Capture the cell that displays the provided text and extract its [X, Y] central coordinate. 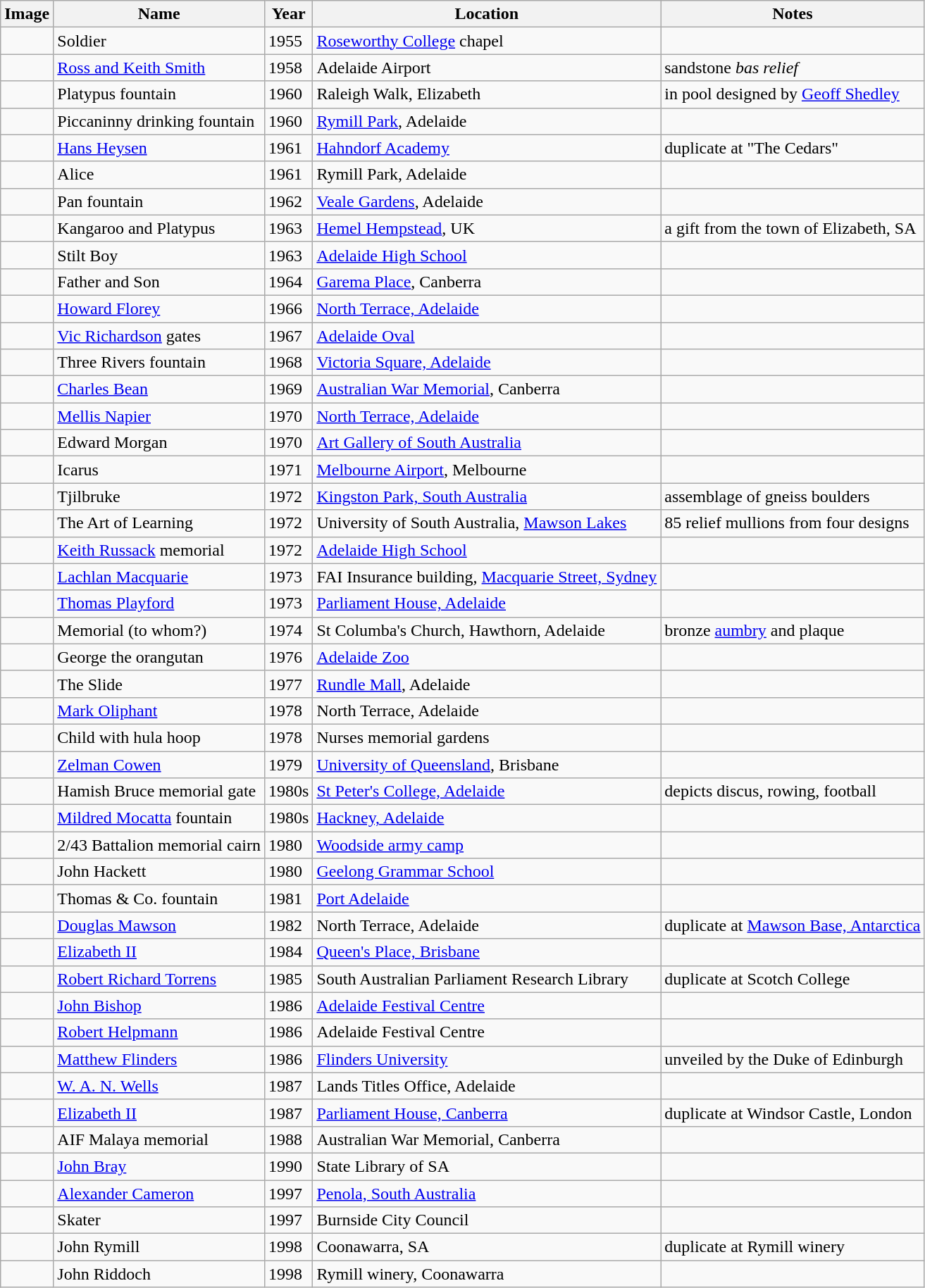
Location [487, 14]
Alice [159, 175]
Robert Helpmann [159, 1032]
John Bray [159, 1166]
1967 [288, 336]
Coonawarra, SA [487, 1247]
Name [159, 14]
in pool designed by Geoff Shedley [793, 94]
St Peter's College, Adelaide [487, 792]
Geelong Grammar School [487, 872]
depicts discus, rowing, football [793, 792]
Queen's Place, Brisbane [487, 952]
Icarus [159, 470]
1976 [288, 657]
Raleigh Walk, Elizabeth [487, 94]
Lands Titles Office, Adelaide [487, 1086]
Douglas Mawson [159, 925]
Alexander Cameron [159, 1194]
Garema Place, Canberra [487, 282]
1982 [288, 925]
1979 [288, 764]
1968 [288, 363]
Adelaide Zoo [487, 657]
Stilt Boy [159, 255]
2/43 Battalion memorial cairn [159, 845]
1985 [288, 979]
George the orangutan [159, 657]
1988 [288, 1139]
Year [288, 14]
W. A. N. Wells [159, 1086]
John Hackett [159, 872]
Kangaroo and Platypus [159, 228]
Thomas Playford [159, 604]
Mellis Napier [159, 416]
Howard Florey [159, 308]
duplicate at Mawson Base, Antarctica [793, 925]
Image [27, 14]
Vic Richardson gates [159, 336]
Notes [793, 14]
bronze aumbry and plaque [793, 630]
Victoria Square, Adelaide [487, 363]
Rundle Mall, Adelaide [487, 684]
Hahndorf Academy [487, 148]
Art Gallery of South Australia [487, 443]
Lachlan Macquarie [159, 577]
Veale Gardens, Adelaide [487, 201]
Melbourne Airport, Melbourne [487, 470]
unveiled by the Duke of Edinburgh [793, 1059]
Mark Oliphant [159, 711]
Parliament House, Canberra [487, 1113]
duplicate at Rymill winery [793, 1247]
Roseworthy College chapel [487, 41]
Penola, South Australia [487, 1194]
1958 [288, 68]
Skater [159, 1220]
duplicate at Scotch College [793, 979]
a gift from the town of Elizabeth, SA [793, 228]
1964 [288, 282]
duplicate at Windsor Castle, London [793, 1113]
1955 [288, 41]
Hamish Bruce memorial gate [159, 792]
1984 [288, 952]
Platypus fountain [159, 94]
1974 [288, 630]
sandstone bas relief [793, 68]
Three Rivers fountain [159, 363]
Parliament House, Adelaide [487, 604]
Robert Richard Torrens [159, 979]
State Library of SA [487, 1166]
Piccaninny drinking fountain [159, 121]
Nurses memorial gardens [487, 737]
1969 [288, 389]
Edward Morgan [159, 443]
Adelaide Oval [487, 336]
University of Queensland, Brisbane [487, 764]
St Columba's Church, Hawthorn, Adelaide [487, 630]
Burnside City Council [487, 1220]
Father and Son [159, 282]
duplicate at "The Cedars" [793, 148]
John Bishop [159, 1006]
Port Adelaide [487, 899]
Woodside army camp [487, 845]
South Australian Parliament Research Library [487, 979]
Rymill winery, Coonawarra [487, 1274]
Thomas & Co. fountain [159, 899]
1990 [288, 1166]
1977 [288, 684]
Tjilbruke [159, 496]
Adelaide Airport [487, 68]
assemblage of gneiss boulders [793, 496]
Memorial (to whom?) [159, 630]
FAI Insurance building, Macquarie Street, Sydney [487, 577]
Child with hula hoop [159, 737]
AIF Malaya memorial [159, 1139]
John Riddoch [159, 1274]
John Rymill [159, 1247]
Mildred Mocatta fountain [159, 818]
Zelman Cowen [159, 764]
Ross and Keith Smith [159, 68]
Hackney, Adelaide [487, 818]
Charles Bean [159, 389]
The Art of Learning [159, 523]
Pan fountain [159, 201]
The Slide [159, 684]
1962 [288, 201]
Kingston Park, South Australia [487, 496]
Flinders University [487, 1059]
University of South Australia, Mawson Lakes [487, 523]
Matthew Flinders [159, 1059]
Soldier [159, 41]
1966 [288, 308]
1971 [288, 470]
Keith Russack memorial [159, 550]
Hans Heysen [159, 148]
85 relief mullions from four designs [793, 523]
1981 [288, 899]
Hemel Hempstead, UK [487, 228]
